Capture the cell that displays the provided text and extract its (x, y) central coordinate. 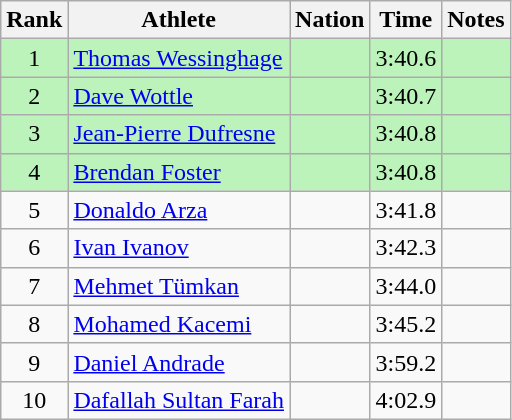
5 (34, 210)
Time (406, 20)
9 (34, 362)
Athlete (179, 20)
3:40.6 (406, 58)
4:02.9 (406, 400)
3:59.2 (406, 362)
6 (34, 248)
Notes (476, 20)
3:41.8 (406, 210)
Ivan Ivanov (179, 248)
Rank (34, 20)
Thomas Wessinghage (179, 58)
Jean-Pierre Dufresne (179, 134)
Mohamed Kacemi (179, 324)
10 (34, 400)
Donaldo Arza (179, 210)
1 (34, 58)
3:40.7 (406, 96)
8 (34, 324)
Dafallah Sultan Farah (179, 400)
2 (34, 96)
Dave Wottle (179, 96)
3:42.3 (406, 248)
3 (34, 134)
Nation (330, 20)
7 (34, 286)
3:44.0 (406, 286)
Mehmet Tümkan (179, 286)
4 (34, 172)
3:45.2 (406, 324)
Daniel Andrade (179, 362)
Brendan Foster (179, 172)
